Search for the cell housing the specified text and yield its [X, Y] center coordinate. 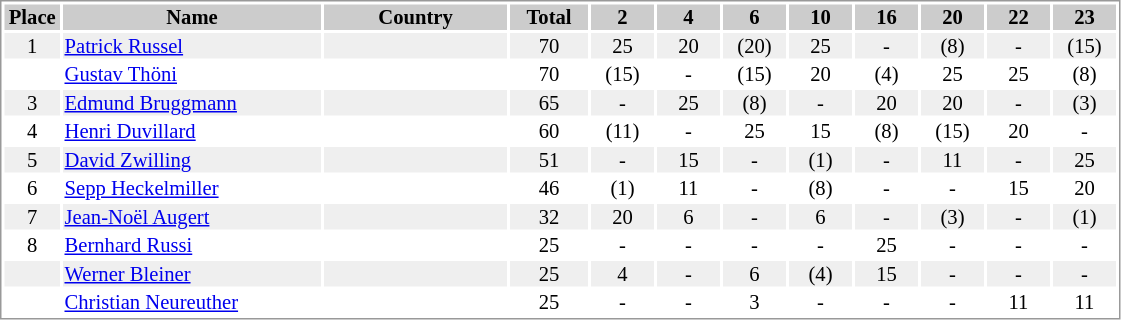
23 [1084, 17]
22 [1018, 17]
Edmund Bruggmann [192, 103]
5 [32, 160]
2 [622, 17]
32 [549, 217]
10 [820, 17]
Christian Neureuther [192, 303]
60 [549, 131]
Name [192, 17]
Bernhard Russi [192, 245]
(20) [754, 46]
Country [416, 17]
Henri Duvillard [192, 131]
Jean-Noël Augert [192, 217]
Gustav Thöni [192, 75]
1 [32, 46]
Sepp Heckelmiller [192, 189]
65 [549, 103]
51 [549, 160]
46 [549, 189]
Total [549, 17]
Patrick Russel [192, 46]
Werner Bleiner [192, 274]
Place [32, 17]
7 [32, 217]
16 [886, 17]
David Zwilling [192, 160]
8 [32, 245]
(11) [622, 131]
